Determine the [X, Y] coordinate at the center of the cell enclosing the given text.  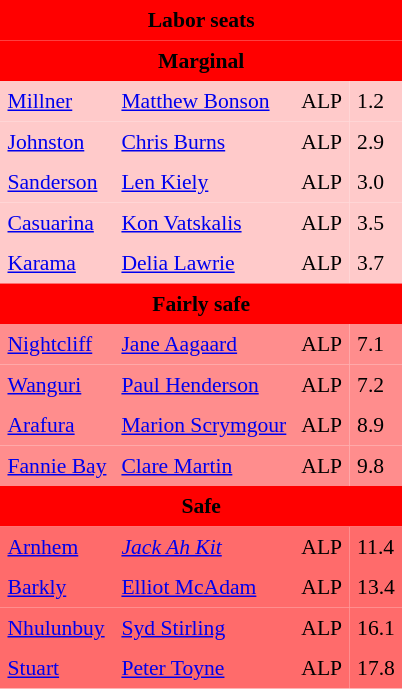
Delia Lawrie [204, 263]
Elliot McAdam [204, 587]
Casuarina [57, 222]
Kon Vatskalis [204, 222]
Marion Scrymgour [204, 425]
Jack Ah Kit [204, 546]
Sanderson [57, 182]
Marginal [201, 60]
Labor seats [201, 20]
Millner [57, 101]
Nhulunbuy [57, 627]
Syd Stirling [204, 627]
Chris Burns [204, 141]
Johnston [57, 141]
Jane Aagaard [204, 344]
Safe [201, 506]
Barkly [57, 587]
Karama [57, 263]
Clare Martin [204, 465]
Stuart [57, 668]
Matthew Bonson [204, 101]
Nightcliff [57, 344]
Wanguri [57, 384]
Fannie Bay [57, 465]
Arnhem [57, 546]
Len Kiely [204, 182]
Fairly safe [201, 303]
Peter Toyne [204, 668]
Paul Henderson [204, 384]
Arafura [57, 425]
